Determine the [x, y] coordinate at the center of the cell enclosing the given text.  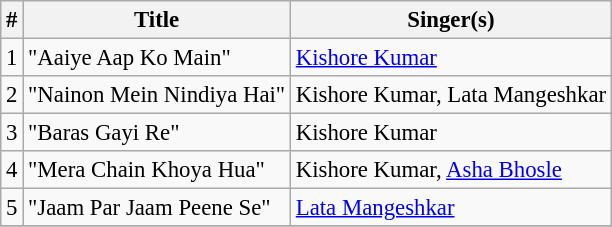
Kishore Kumar, Asha Bhosle [450, 170]
Singer(s) [450, 20]
5 [12, 208]
Title [157, 20]
"Aaiye Aap Ko Main" [157, 58]
1 [12, 58]
3 [12, 133]
"Jaam Par Jaam Peene Se" [157, 208]
"Mera Chain Khoya Hua" [157, 170]
"Baras Gayi Re" [157, 133]
4 [12, 170]
Kishore Kumar, Lata Mangeshkar [450, 95]
# [12, 20]
"Nainon Mein Nindiya Hai" [157, 95]
Lata Mangeshkar [450, 208]
2 [12, 95]
